Return [x, y] of the center of cell containing provided text 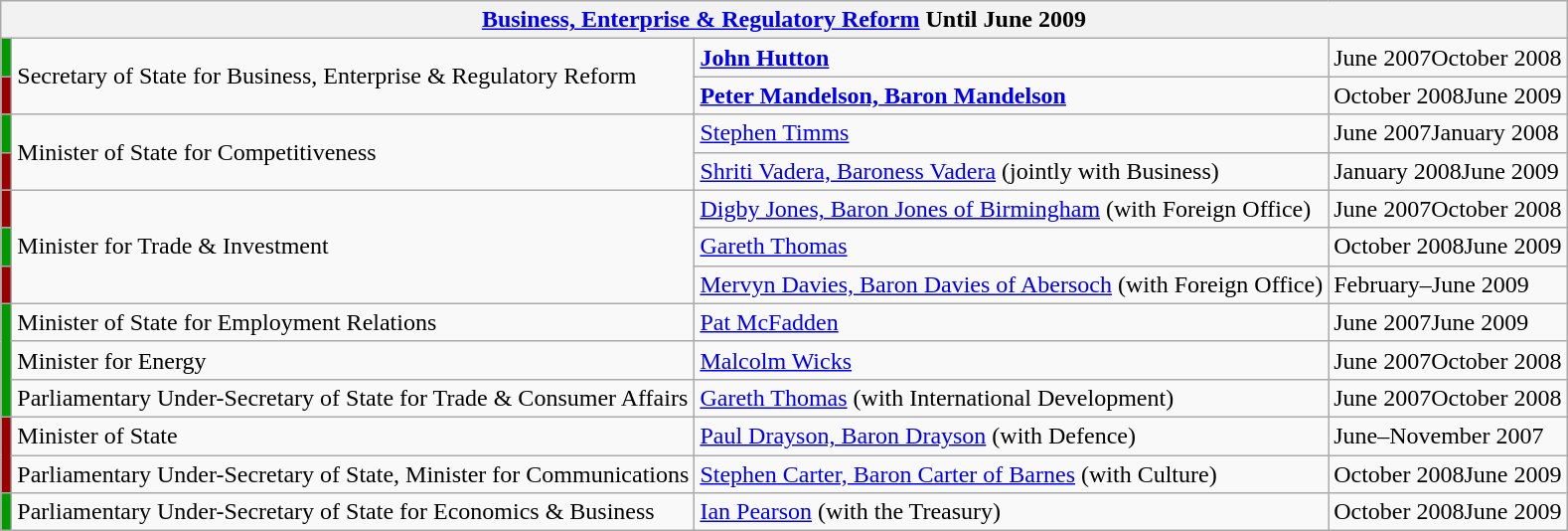
Ian Pearson (with the Treasury) [1012, 512]
Stephen Carter, Baron Carter of Barnes (with Culture) [1012, 474]
Parliamentary Under-Secretary of State for Trade & Consumer Affairs [354, 398]
Mervyn Davies, Baron Davies of Abersoch (with Foreign Office) [1012, 284]
February–June 2009 [1448, 284]
John Hutton [1012, 58]
Gareth Thomas [1012, 247]
Business, Enterprise & Regulatory Reform Until June 2009 [784, 20]
Digby Jones, Baron Jones of Birmingham (with Foreign Office) [1012, 209]
June–November 2007 [1448, 436]
January 2008June 2009 [1448, 171]
Paul Drayson, Baron Drayson (with Defence) [1012, 436]
Minister of State [354, 436]
Pat McFadden [1012, 322]
June 2007January 2008 [1448, 133]
Shriti Vadera, Baroness Vadera (jointly with Business) [1012, 171]
Secretary of State for Business, Enterprise & Regulatory Reform [354, 77]
June 2007June 2009 [1448, 322]
Minister of State for Employment Relations [354, 322]
Gareth Thomas (with International Development) [1012, 398]
Minister of State for Competitiveness [354, 152]
Parliamentary Under-Secretary of State, Minister for Communications [354, 474]
Minister for Energy [354, 360]
Malcolm Wicks [1012, 360]
Parliamentary Under-Secretary of State for Economics & Business [354, 512]
Minister for Trade & Investment [354, 247]
Peter Mandelson, Baron Mandelson [1012, 95]
Stephen Timms [1012, 133]
